Identify which cell holds the provided text, then report its [X, Y] central coordinate. 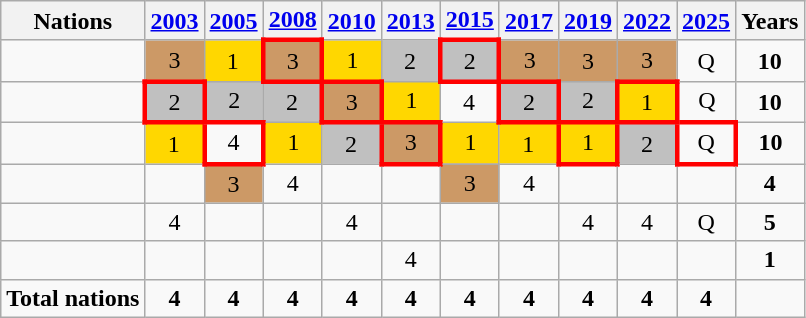
Nations [73, 21]
2005 [234, 21]
2003 [174, 21]
2010 [352, 21]
2013 [410, 21]
Years [770, 21]
2008 [292, 21]
2015 [470, 21]
2022 [646, 21]
2019 [588, 21]
5 [770, 222]
Total nations [73, 298]
2017 [528, 21]
2025 [706, 21]
